Return (x, y) of the center of cell containing provided text 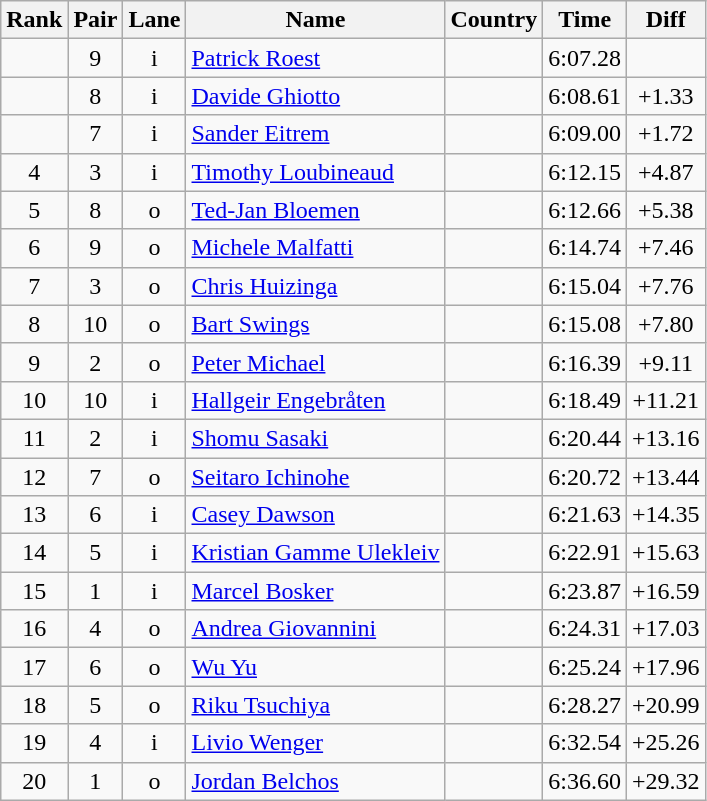
6:07.28 (585, 58)
Kristian Gamme Ulekleiv (316, 553)
6:20.72 (585, 477)
Casey Dawson (316, 515)
+11.21 (666, 400)
Seitaro Ichinohe (316, 477)
+1.33 (666, 96)
6:12.15 (585, 172)
6:36.60 (585, 781)
+7.80 (666, 324)
+5.38 (666, 210)
Marcel Bosker (316, 591)
16 (34, 629)
6:12.66 (585, 210)
+15.63 (666, 553)
Riku Tsuchiya (316, 705)
Timothy Loubineaud (316, 172)
Diff (666, 20)
Sander Eitrem (316, 134)
13 (34, 515)
Ted-Jan Bloemen (316, 210)
6:21.63 (585, 515)
6:09.00 (585, 134)
Hallgeir Engebråten (316, 400)
Name (316, 20)
17 (34, 667)
+13.44 (666, 477)
Rank (34, 20)
+7.76 (666, 286)
Davide Ghiotto (316, 96)
6:22.91 (585, 553)
20 (34, 781)
+20.99 (666, 705)
6:23.87 (585, 591)
Livio Wenger (316, 743)
+4.87 (666, 172)
Shomu Sasaki (316, 438)
6:20.44 (585, 438)
11 (34, 438)
Bart Swings (316, 324)
12 (34, 477)
Wu Yu (316, 667)
+25.26 (666, 743)
+1.72 (666, 134)
18 (34, 705)
+13.16 (666, 438)
+16.59 (666, 591)
15 (34, 591)
6:18.49 (585, 400)
Jordan Belchos (316, 781)
14 (34, 553)
Michele Malfatti (316, 248)
6:15.08 (585, 324)
6:28.27 (585, 705)
+9.11 (666, 362)
6:08.61 (585, 96)
6:15.04 (585, 286)
+17.96 (666, 667)
Andrea Giovannini (316, 629)
19 (34, 743)
6:16.39 (585, 362)
+14.35 (666, 515)
6:25.24 (585, 667)
6:32.54 (585, 743)
6:14.74 (585, 248)
Lane (154, 20)
+17.03 (666, 629)
Country (494, 20)
Chris Huizinga (316, 286)
+7.46 (666, 248)
Peter Michael (316, 362)
+29.32 (666, 781)
Time (585, 20)
Patrick Roest (316, 58)
Pair (96, 20)
6:24.31 (585, 629)
